From the cell containing the given text, extract its center point as (x, y) coordinate. 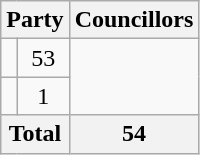
Party (35, 20)
1 (43, 96)
54 (134, 134)
53 (43, 58)
Total (35, 134)
Councillors (134, 20)
